Output the (X, Y) coordinate of the center of the cell containing the given text.  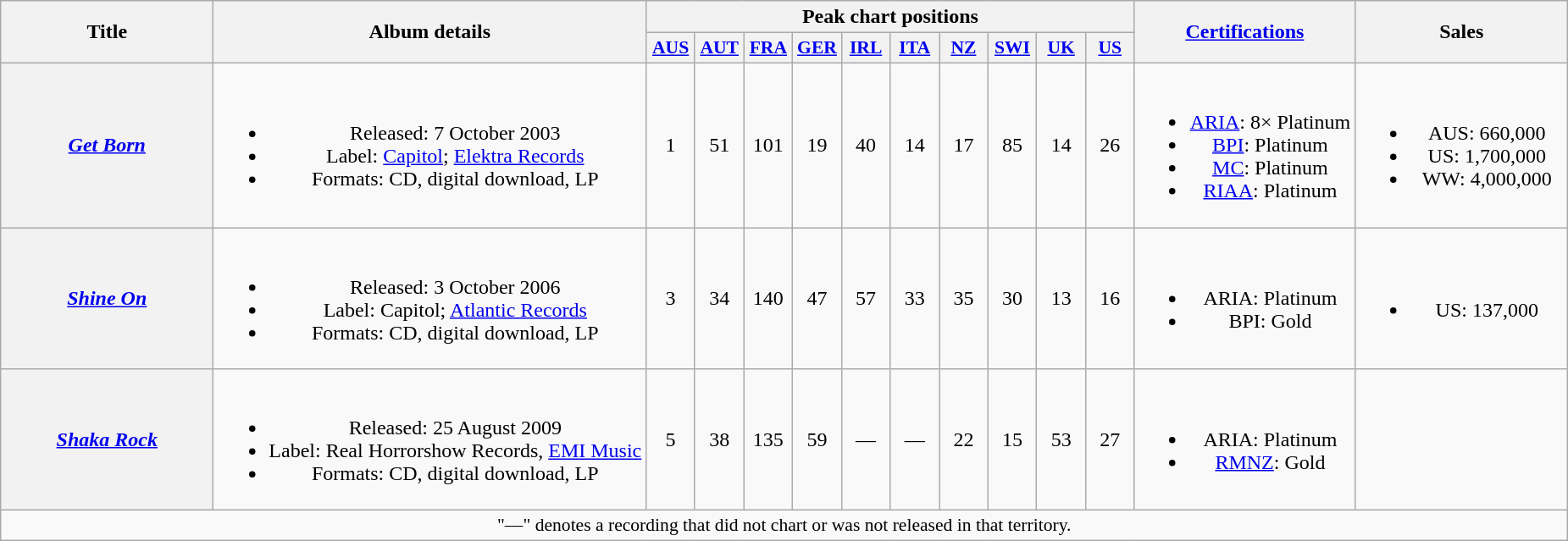
22 (964, 440)
Sales (1462, 32)
UK (1061, 48)
5 (671, 440)
35 (964, 298)
34 (719, 298)
ARIA: PlatinumBPI: Gold (1245, 298)
GER (817, 48)
AUT (719, 48)
51 (719, 145)
33 (915, 298)
57 (866, 298)
ITA (915, 48)
40 (866, 145)
US: 137,000 (1462, 298)
ARIA: 8× PlatinumBPI: PlatinumMC: PlatinumRIAA: Platinum (1245, 145)
Shaka Rock (107, 440)
27 (1110, 440)
101 (768, 145)
Released: 3 October 2006Label: Capitol; Atlantic RecordsFormats: CD, digital download, LP (430, 298)
1 (671, 145)
47 (817, 298)
US (1110, 48)
FRA (768, 48)
85 (1012, 145)
Album details (430, 32)
15 (1012, 440)
Certifications (1245, 32)
Released: 25 August 2009Label: Real Horrorshow Records, EMI MusicFormats: CD, digital download, LP (430, 440)
SWI (1012, 48)
13 (1061, 298)
135 (768, 440)
38 (719, 440)
59 (817, 440)
30 (1012, 298)
17 (964, 145)
AUS: 660,000US: 1,700,000WW: 4,000,000 (1462, 145)
Title (107, 32)
3 (671, 298)
ARIA: PlatinumRMNZ: Gold (1245, 440)
NZ (964, 48)
Released: 7 October 2003Label: Capitol; Elektra RecordsFormats: CD, digital download, LP (430, 145)
"—" denotes a recording that did not chart or was not released in that territory. (784, 526)
AUS (671, 48)
140 (768, 298)
19 (817, 145)
Peak chart positions (890, 17)
16 (1110, 298)
Get Born (107, 145)
IRL (866, 48)
53 (1061, 440)
26 (1110, 145)
Shine On (107, 298)
